Provide the (X, Y) coordinate of the cell's center where the given text is located.  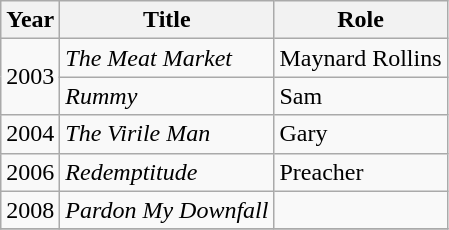
2006 (30, 172)
Maynard Rollins (360, 58)
2004 (30, 134)
Pardon My Downfall (167, 210)
Preacher (360, 172)
Title (167, 20)
Gary (360, 134)
2008 (30, 210)
2003 (30, 77)
Year (30, 20)
The Virile Man (167, 134)
The Meat Market (167, 58)
Role (360, 20)
Redemptitude (167, 172)
Sam (360, 96)
Rummy (167, 96)
